Capture the cell that displays the provided text and extract its (X, Y) central coordinate. 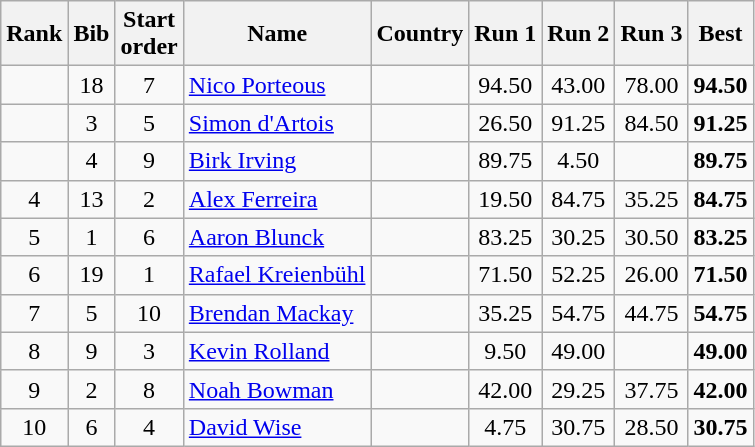
43.00 (578, 85)
78.00 (652, 85)
19 (92, 275)
4.50 (578, 161)
Kevin Rolland (277, 351)
David Wise (277, 427)
30.25 (578, 237)
84.50 (652, 123)
13 (92, 199)
Name (277, 34)
29.25 (578, 389)
30.50 (652, 237)
Startorder (149, 34)
Run 2 (578, 34)
Brendan Mackay (277, 313)
Run 1 (506, 34)
Rafael Kreienbühl (277, 275)
Nico Porteous (277, 85)
Bib (92, 34)
18 (92, 85)
26.50 (506, 123)
9.50 (506, 351)
Rank (34, 34)
Birk Irving (277, 161)
Run 3 (652, 34)
Simon d'Artois (277, 123)
52.25 (578, 275)
37.75 (652, 389)
Noah Bowman (277, 389)
19.50 (506, 199)
4.75 (506, 427)
Country (420, 34)
Best (720, 34)
28.50 (652, 427)
44.75 (652, 313)
26.00 (652, 275)
Alex Ferreira (277, 199)
Aaron Blunck (277, 237)
